Pinpoint the cell where the given text exists, returning its (X, Y) midpoint coordinate. 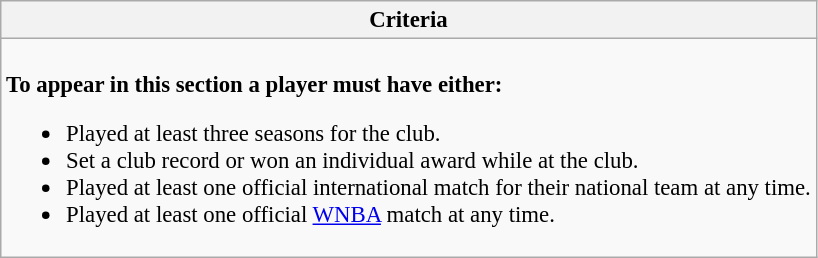
Criteria (408, 20)
